Extract the [x, y] coordinate from the center of the cell holding the provided text.  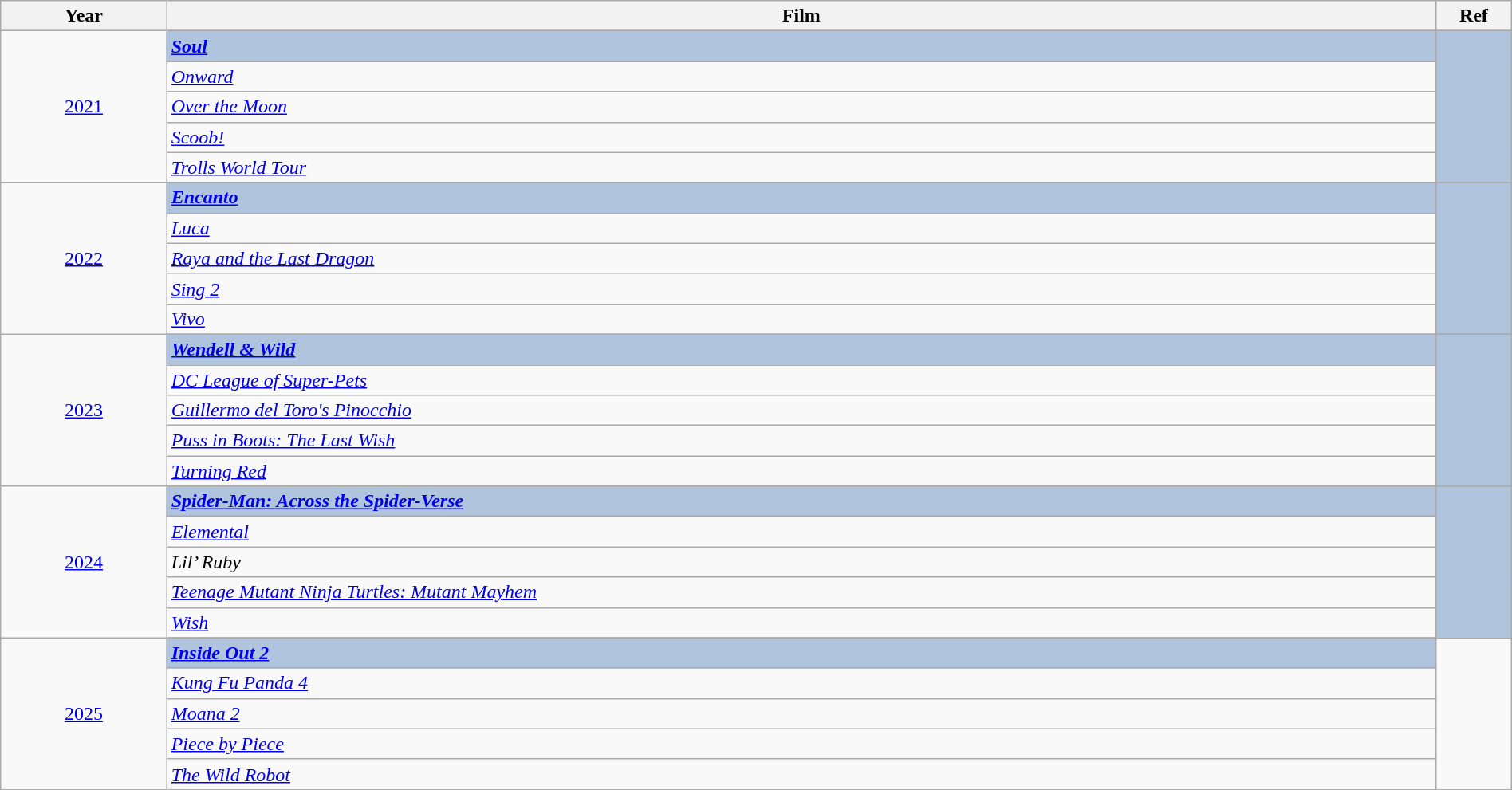
Piece by Piece [801, 744]
Soul [801, 46]
Onward [801, 77]
Puss in Boots: The Last Wish [801, 441]
2021 [84, 107]
Film [801, 16]
Sing 2 [801, 289]
Elemental [801, 532]
Spider-Man: Across the Spider-Verse [801, 501]
Lil’ Ruby [801, 562]
Trolls World Tour [801, 167]
DC League of Super-Pets [801, 380]
Scoob! [801, 137]
Moana 2 [801, 713]
Year [84, 16]
Wish [801, 623]
Wendell & Wild [801, 349]
2022 [84, 258]
Kung Fu Panda 4 [801, 683]
Encanto [801, 198]
Guillermo del Toro's Pinocchio [801, 411]
Teenage Mutant Ninja Turtles: Mutant Mayhem [801, 592]
Turning Red [801, 471]
2024 [84, 562]
Over the Moon [801, 107]
Ref [1474, 16]
2023 [84, 410]
Luca [801, 228]
Inside Out 2 [801, 653]
Vivo [801, 319]
The Wild Robot [801, 774]
2025 [84, 713]
Raya and the Last Dragon [801, 258]
